Return the (x, y) coordinate for the center point of the cell that contains the specified text.  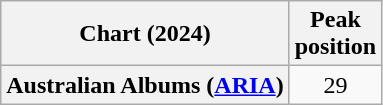
29 (335, 85)
Peakposition (335, 34)
Australian Albums (ARIA) (145, 85)
Chart (2024) (145, 34)
